Pinpoint the cell where the given text exists, returning its (x, y) midpoint coordinate. 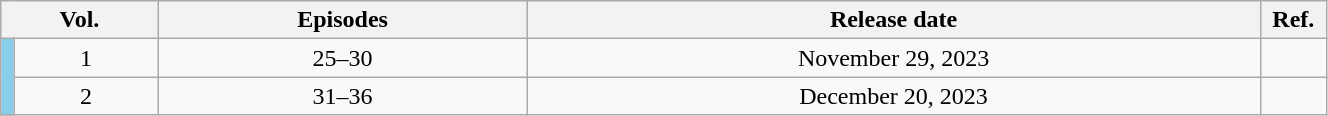
Release date (894, 20)
Vol. (80, 20)
November 29, 2023 (894, 58)
Ref. (1293, 20)
25–30 (342, 58)
Episodes (342, 20)
31–36 (342, 96)
1 (86, 58)
2 (86, 96)
December 20, 2023 (894, 96)
